Return the (x, y) coordinate for the center point of the cell that contains the specified text.  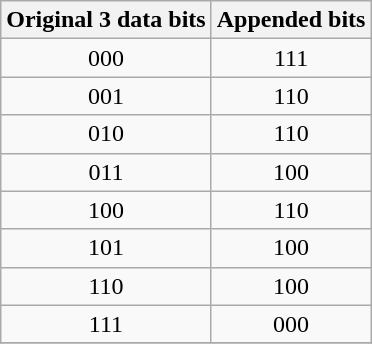
010 (106, 134)
001 (106, 96)
Original 3 data bits (106, 20)
011 (106, 172)
Appended bits (291, 20)
101 (106, 248)
